Determine the [X, Y] coordinate at the center of the cell enclosing the given text.  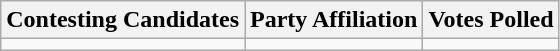
Contesting Candidates [123, 20]
Party Affiliation [334, 20]
Votes Polled [491, 20]
